Scan for the cell matching the given text and deliver its (x, y) coordinate at center. 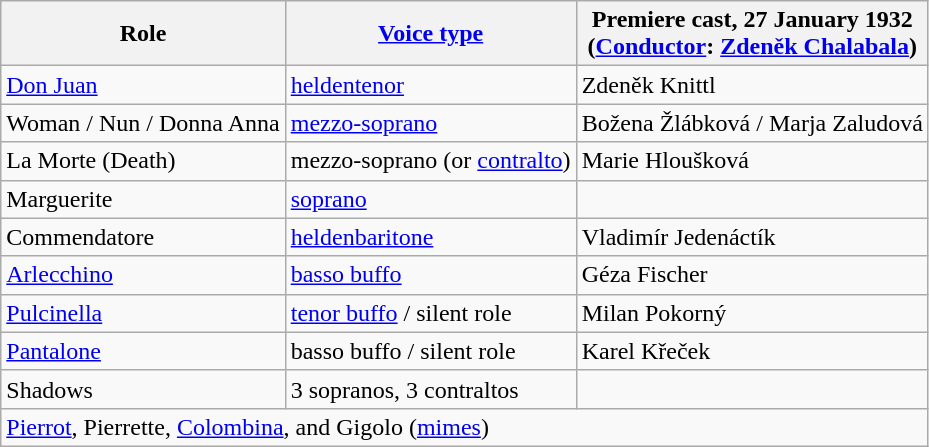
Role (143, 34)
Marguerite (143, 199)
Don Juan (143, 85)
Woman / Nun / Donna Anna (143, 123)
Commendatore (143, 237)
Milan Pokorný (752, 313)
tenor buffo / silent role (430, 313)
basso buffo (430, 275)
Voice type (430, 34)
La Morte (Death) (143, 161)
Vladimír Jedenáctík (752, 237)
Zdeněk Knittl (752, 85)
heldentenor (430, 85)
mezzo-soprano (430, 123)
Géza Fischer (752, 275)
Premiere cast, 27 January 1932(Conductor: Zdeněk Chalabala) (752, 34)
Pantalone (143, 351)
3 sopranos, 3 contraltos (430, 389)
Božena Žlábková / Marja Zaludová (752, 123)
mezzo-soprano (or contralto) (430, 161)
Shadows (143, 389)
Arlecchino (143, 275)
heldenbaritone (430, 237)
Marie Hloušková (752, 161)
Pierrot, Pierrette, Colombina, and Gigolo (mimes) (465, 427)
Pulcinella (143, 313)
Karel Křeček (752, 351)
basso buffo / silent role (430, 351)
soprano (430, 199)
